Extract the [X, Y] coordinate from the center of the cell holding the provided text.  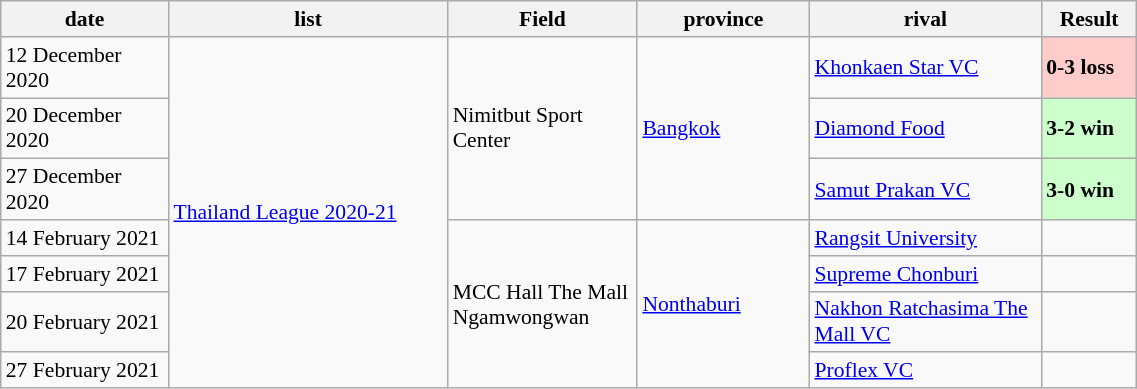
12 December 2020 [85, 68]
Khonkaen Star VC [926, 68]
Proflex VC [926, 371]
Rangsit University [926, 238]
province [723, 19]
rival [926, 19]
Samut Prakan VC [926, 190]
20 December 2020 [85, 128]
Field [543, 19]
20 February 2021 [85, 322]
17 February 2021 [85, 274]
Thailand League 2020-21 [308, 212]
27 February 2021 [85, 371]
3-2 win [1089, 128]
date [85, 19]
14 February 2021 [85, 238]
Nimitbut Sport Center [543, 128]
Nonthaburi [723, 304]
0-3 loss [1089, 68]
list [308, 19]
MCC Hall The Mall Ngamwongwan [543, 304]
Bangkok [723, 128]
Diamond Food [926, 128]
27 December 2020 [85, 190]
Result [1089, 19]
Supreme Chonburi [926, 274]
Nakhon Ratchasima The Mall VC [926, 322]
3-0 win [1089, 190]
